Return the [x, y] coordinate for the center point of the cell that contains the specified text.  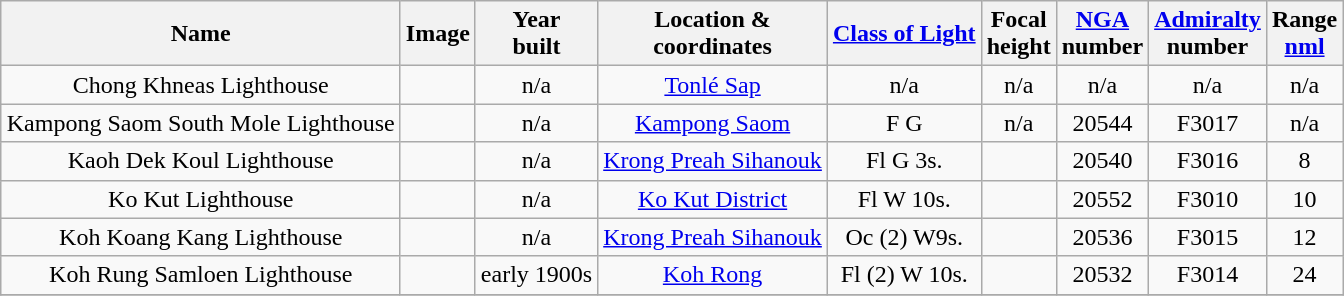
NGAnumber [1102, 34]
Kampong Saom [713, 123]
Yearbuilt [536, 34]
Image [438, 34]
20552 [1102, 199]
Ko Kut District [713, 199]
F3010 [1208, 199]
Admiraltynumber [1208, 34]
24 [1304, 275]
F G [904, 123]
20544 [1102, 123]
Focalheight [1018, 34]
Ko Kut Lighthouse [200, 199]
F3017 [1208, 123]
Koh Rung Samloen Lighthouse [200, 275]
20540 [1102, 161]
Fl G 3s. [904, 161]
Koh Rong [713, 275]
Name [200, 34]
early 1900s [536, 275]
Koh Koang Kang Lighthouse [200, 237]
Fl (2) W 10s. [904, 275]
8 [1304, 161]
F3014 [1208, 275]
Fl W 10s. [904, 199]
Class of Light [904, 34]
10 [1304, 199]
Chong Khneas Lighthouse [200, 85]
Kaoh Dek Koul Lighthouse [200, 161]
12 [1304, 237]
Kampong Saom South Mole Lighthouse [200, 123]
20536 [1102, 237]
20532 [1102, 275]
Tonlé Sap [713, 85]
Rangenml [1304, 34]
Location & coordinates [713, 34]
F3016 [1208, 161]
Oc (2) W9s. [904, 237]
F3015 [1208, 237]
